Capture the cell that displays the provided text and extract its (x, y) central coordinate. 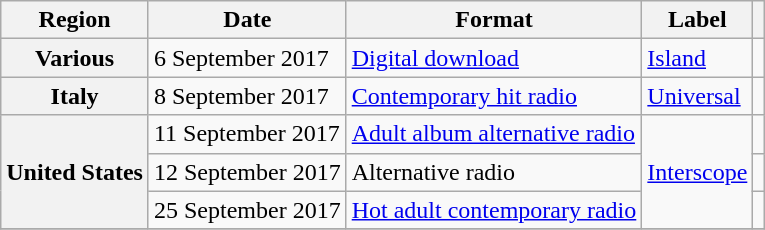
Interscope (698, 172)
8 September 2017 (247, 96)
Alternative radio (494, 172)
12 September 2017 (247, 172)
11 September 2017 (247, 134)
Contemporary hit radio (494, 96)
Format (494, 20)
Region (75, 20)
Various (75, 58)
United States (75, 172)
Label (698, 20)
Italy (75, 96)
Hot adult contemporary radio (494, 210)
Island (698, 58)
25 September 2017 (247, 210)
Adult album alternative radio (494, 134)
Digital download (494, 58)
Universal (698, 96)
6 September 2017 (247, 58)
Date (247, 20)
